For the text-containing cell, return its midpoint in [x, y] coordinate format. 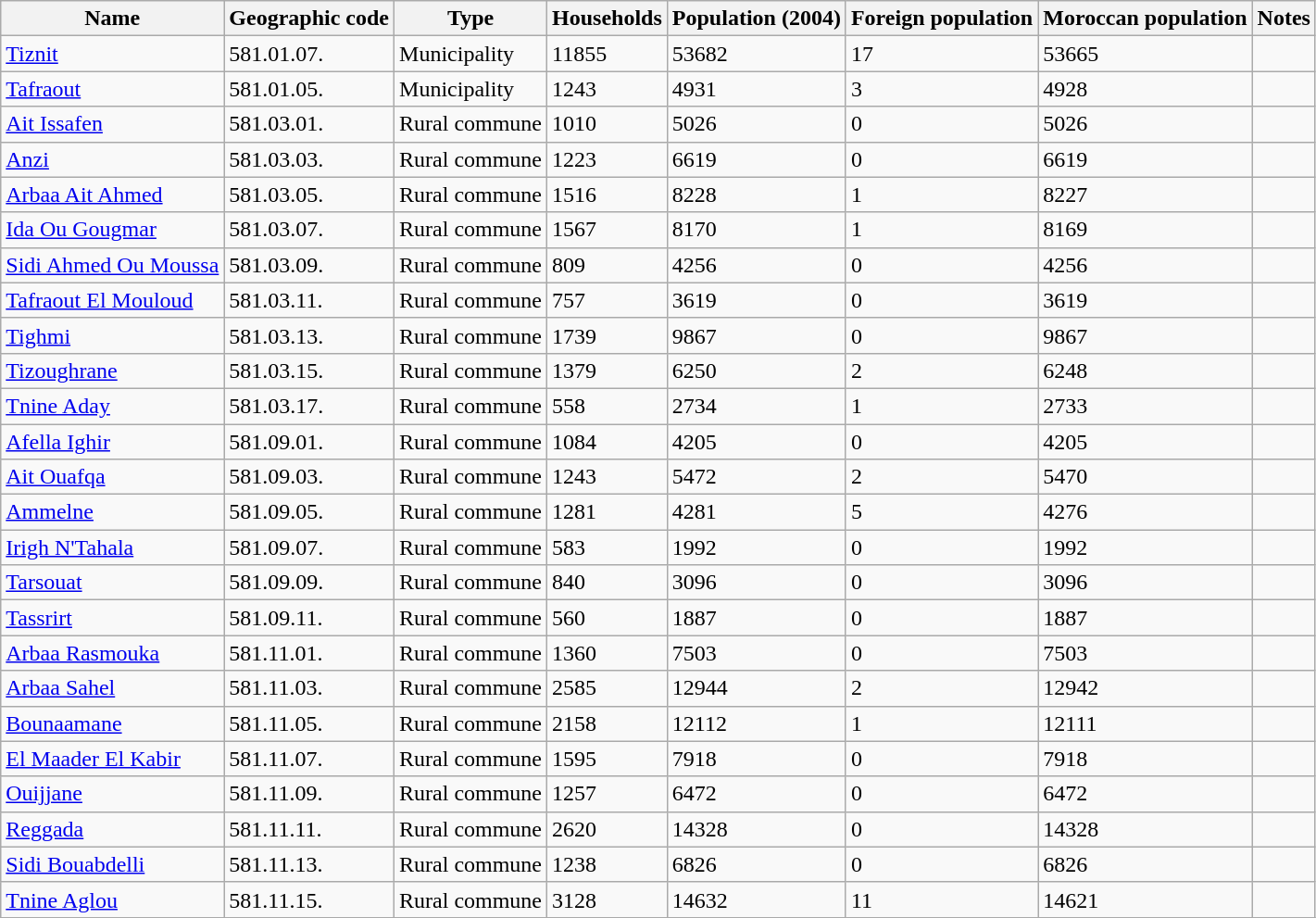
Tiznit [113, 54]
581.03.01. [309, 124]
581.01.07. [309, 54]
8170 [756, 230]
Irigh N'Tahala [113, 547]
581.11.05. [309, 723]
12112 [756, 723]
5 [941, 512]
6248 [1145, 371]
581.09.11. [309, 618]
581.11.11. [309, 829]
2733 [1145, 406]
1281 [608, 512]
Ait Issafen [113, 124]
5472 [756, 477]
Arbaa Rasmouka [113, 653]
581.09.09. [309, 583]
Tassrirt [113, 618]
Households [608, 19]
1238 [608, 864]
581.03.03. [309, 159]
581.11.03. [309, 688]
Ouijjane [113, 794]
Anzi [113, 159]
Notes [1284, 19]
53665 [1145, 54]
558 [608, 406]
Tafraout [113, 89]
5470 [1145, 477]
840 [608, 583]
Tarsouat [113, 583]
8227 [1145, 195]
1084 [608, 442]
8228 [756, 195]
Tnine Aglou [113, 899]
Tafraout El Mouloud [113, 300]
581.03.17. [309, 406]
581.03.07. [309, 230]
17 [941, 54]
581.03.09. [309, 265]
581.03.11. [309, 300]
12111 [1145, 723]
Reggada [113, 829]
8169 [1145, 230]
12944 [756, 688]
757 [608, 300]
Ait Ouafqa [113, 477]
1739 [608, 335]
581.11.13. [309, 864]
4928 [1145, 89]
53682 [756, 54]
6250 [756, 371]
11 [941, 899]
581.01.05. [309, 89]
583 [608, 547]
581.09.03. [309, 477]
Sidi Bouabdelli [113, 864]
1379 [608, 371]
14632 [756, 899]
2158 [608, 723]
1010 [608, 124]
Sidi Ahmed Ou Moussa [113, 265]
3 [941, 89]
581.11.01. [309, 653]
Arbaa Ait Ahmed [113, 195]
3128 [608, 899]
581.11.09. [309, 794]
2620 [608, 829]
560 [608, 618]
Population (2004) [756, 19]
Type [470, 19]
Ammelne [113, 512]
Name [113, 19]
1567 [608, 230]
4281 [756, 512]
El Maader El Kabir [113, 759]
Tizoughrane [113, 371]
4931 [756, 89]
581.03.13. [309, 335]
809 [608, 265]
1516 [608, 195]
581.03.05. [309, 195]
Bounaamane [113, 723]
Ida Ou Gougmar [113, 230]
2734 [756, 406]
581.03.15. [309, 371]
4276 [1145, 512]
Tighmi [113, 335]
12942 [1145, 688]
581.09.07. [309, 547]
11855 [608, 54]
Arbaa Sahel [113, 688]
Foreign population [941, 19]
2585 [608, 688]
581.09.05. [309, 512]
1595 [608, 759]
Moroccan population [1145, 19]
14621 [1145, 899]
1257 [608, 794]
Afella Ighir [113, 442]
1360 [608, 653]
1223 [608, 159]
581.11.15. [309, 899]
Tnine Aday [113, 406]
581.11.07. [309, 759]
Geographic code [309, 19]
581.09.01. [309, 442]
